Locate the cell with the specified text and output its (x, y) center coordinate. 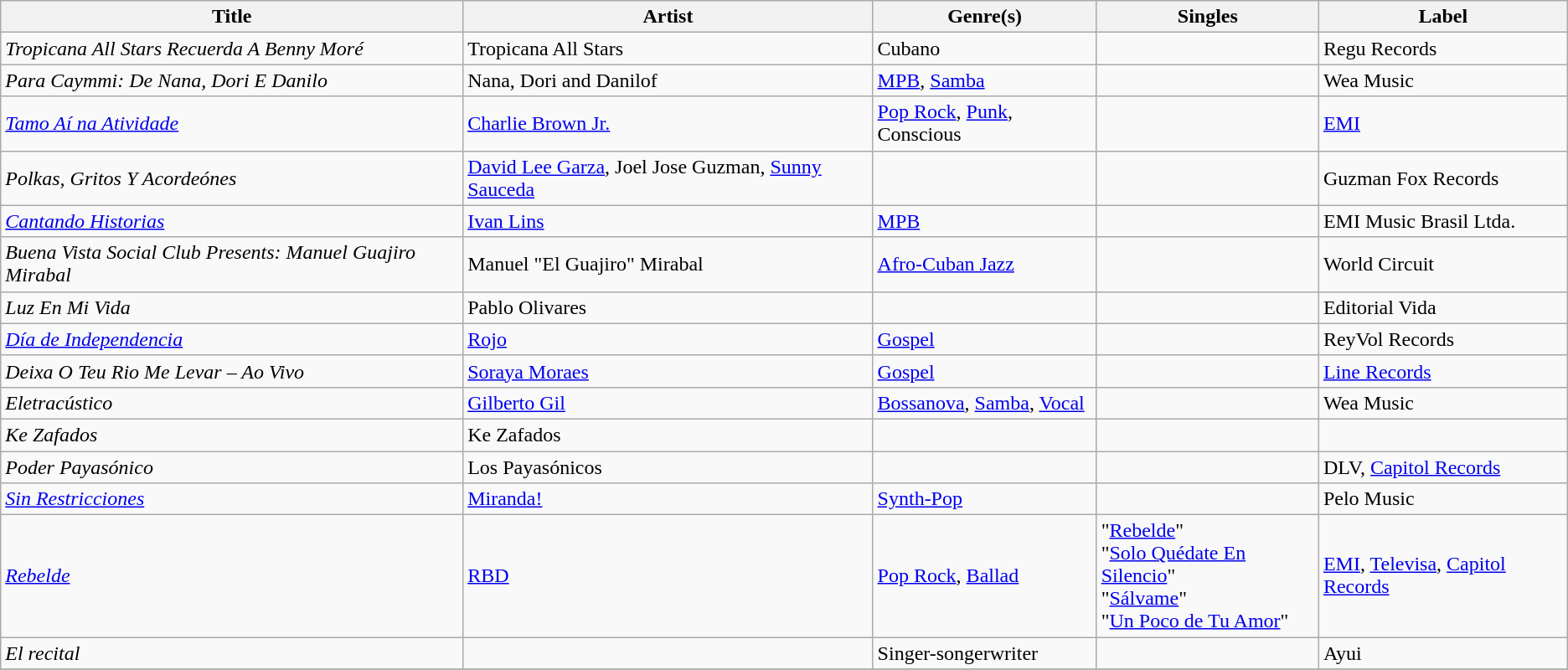
Singles (1208, 17)
Para Caymmi: De Nana, Dori E Danilo (232, 80)
Tropicana All Stars Recuerda A Benny Moré (232, 49)
Bossanova, Samba, Vocal (985, 403)
ReyVol Records (1442, 339)
Ivan Lins (668, 221)
Cantando Historias (232, 221)
DLV, Capitol Records (1442, 466)
Tropicana All Stars (668, 49)
Label (1442, 17)
World Circuit (1442, 265)
Tamo Aí na Atividade (232, 124)
Día de Independencia (232, 339)
Pablo Olivares (668, 307)
RBD (668, 576)
Cubano (985, 49)
Genre(s) (985, 17)
Afro-Cuban Jazz (985, 265)
EMI Music Brasil Ltda. (1442, 221)
MPB, Samba (985, 80)
Guzman Fox Records (1442, 178)
MPB (985, 221)
Pop Rock, Punk, Conscious (985, 124)
Polkas, Gritos Y Acordeónes (232, 178)
Gilberto Gil (668, 403)
Buena Vista Social Club Presents: Manuel Guajiro Mirabal (232, 265)
Nana, Dori and Danilof (668, 80)
Miranda! (668, 499)
Rebelde (232, 576)
EMI, Televisa, Capitol Records (1442, 576)
Charlie Brown Jr. (668, 124)
Title (232, 17)
Pelo Music (1442, 499)
Pop Rock, Ballad (985, 576)
David Lee Garza, Joel Jose Guzman, Sunny Sauceda (668, 178)
EMI (1442, 124)
Editorial Vida (1442, 307)
Manuel "El Guajiro" Mirabal (668, 265)
Soraya Moraes (668, 371)
Singer-songerwriter (985, 653)
Ayui (1442, 653)
Line Records (1442, 371)
Artist (668, 17)
Los Payasónicos (668, 466)
Synth-Pop (985, 499)
Luz En Mi Vida (232, 307)
Regu Records (1442, 49)
El recital (232, 653)
Eletracústico (232, 403)
"Rebelde""Solo Quédate En Silencio""Sálvame""Un Poco de Tu Amor" (1208, 576)
Rojo (668, 339)
Deixa O Teu Rio Me Levar – Ao Vivo (232, 371)
Sin Restricciones (232, 499)
Poder Payasónico (232, 466)
